Extract the (x, y) coordinate from the center of the cell holding the provided text.  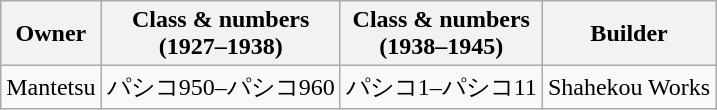
Class & numbers(1938–1945) (441, 34)
Owner (51, 34)
Shahekou Works (628, 88)
Class & numbers(1927–1938) (220, 34)
パシコ950–パシコ960 (220, 88)
Mantetsu (51, 88)
パシコ1–パシコ11 (441, 88)
Builder (628, 34)
